Return [X, Y] of the center of cell containing provided text 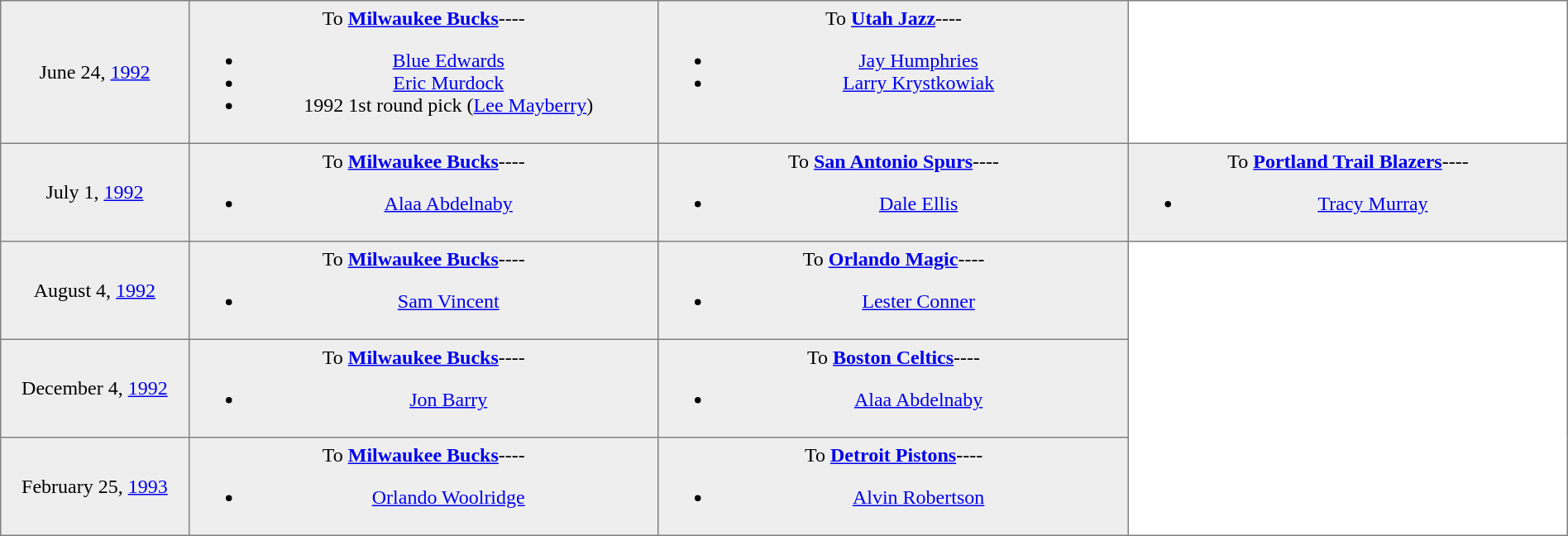
To Boston Celtics----Alaa Abdelnaby [893, 388]
To Milwaukee Bucks----Blue EdwardsEric Murdock1992 1st round pick (Lee Mayberry) [423, 72]
July 1, 1992 [94, 192]
To Milwaukee Bucks----Orlando Woolridge [423, 486]
August 4, 1992 [94, 290]
To Portland Trail Blazers----Tracy Murray [1348, 192]
To Milwaukee Bucks----Alaa Abdelnaby [423, 192]
To Orlando Magic----Lester Conner [893, 290]
June 24, 1992 [94, 72]
To Milwaukee Bucks----Sam Vincent [423, 290]
To San Antonio Spurs----Dale Ellis [893, 192]
To Detroit Pistons----Alvin Robertson [893, 486]
To Milwaukee Bucks----Jon Barry [423, 388]
To Utah Jazz----Jay HumphriesLarry Krystkowiak [893, 72]
February 25, 1993 [94, 486]
December 4, 1992 [94, 388]
